Capture the cell that displays the provided text and extract its [X, Y] central coordinate. 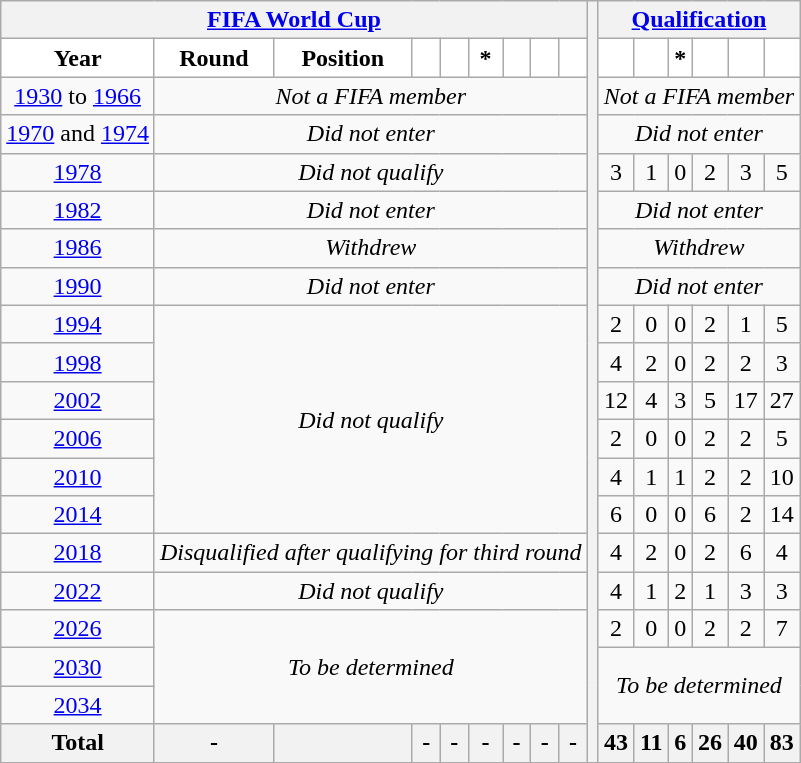
Total [78, 743]
12 [616, 400]
10 [782, 477]
2030 [78, 667]
2022 [78, 591]
2014 [78, 515]
1994 [78, 324]
2034 [78, 705]
Year [78, 58]
2010 [78, 477]
1978 [78, 172]
2002 [78, 400]
27 [782, 400]
14 [782, 515]
11 [651, 743]
1982 [78, 210]
40 [746, 743]
Position [342, 58]
17 [746, 400]
2026 [78, 629]
2018 [78, 553]
Qualification [698, 20]
1998 [78, 362]
1970 and 1974 [78, 134]
83 [782, 743]
Disqualified after qualifying for third round [370, 553]
1990 [78, 286]
1986 [78, 248]
1930 to 1966 [78, 96]
26 [710, 743]
FIFA World Cup [294, 20]
Round [214, 58]
43 [616, 743]
7 [782, 629]
2006 [78, 438]
